Find where the given text appears and provide that cell's center as (X, Y) coordinate. 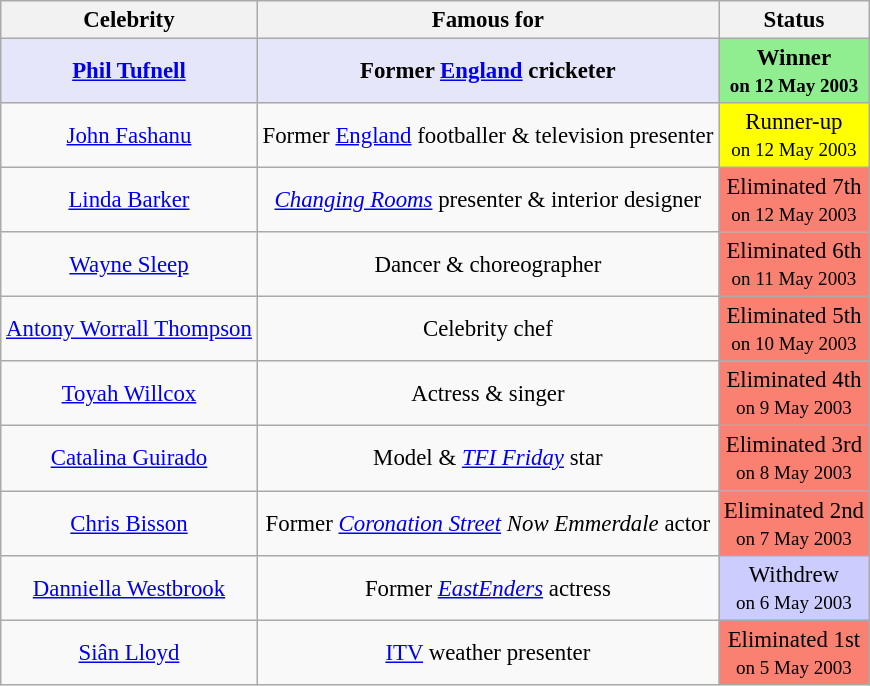
Famous for (488, 20)
Winneron 12 May 2003 (794, 70)
Siân Lloyd (129, 652)
Eliminated 6th on 11 May 2003 (794, 264)
Status (794, 20)
Phil Tufnell (129, 70)
Antony Worrall Thompson (129, 330)
Changing Rooms presenter & interior designer (488, 200)
Dancer & choreographer (488, 264)
Eliminated 1st on 5 May 2003 (794, 652)
Withdrew on 6 May 2003 (794, 588)
Eliminated 5th on 10 May 2003 (794, 330)
Runner-up on 12 May 2003 (794, 136)
Linda Barker (129, 200)
Former Coronation Street Now Emmerdale actor (488, 522)
Former England footballer & television presenter (488, 136)
Celebrity chef (488, 330)
Toyah Willcox (129, 394)
Former EastEnders actress (488, 588)
Eliminated 4th on 9 May 2003 (794, 394)
ITV weather presenter (488, 652)
Catalina Guirado (129, 458)
Actress & singer (488, 394)
Chris Bisson (129, 522)
Eliminated 7th on 12 May 2003 (794, 200)
John Fashanu (129, 136)
Danniella Westbrook (129, 588)
Model & TFI Friday star (488, 458)
Wayne Sleep (129, 264)
Former England cricketer (488, 70)
Celebrity (129, 20)
Eliminated 3rd on 8 May 2003 (794, 458)
Eliminated 2nd on 7 May 2003 (794, 522)
